Capture the cell that displays the provided text and extract its [X, Y] central coordinate. 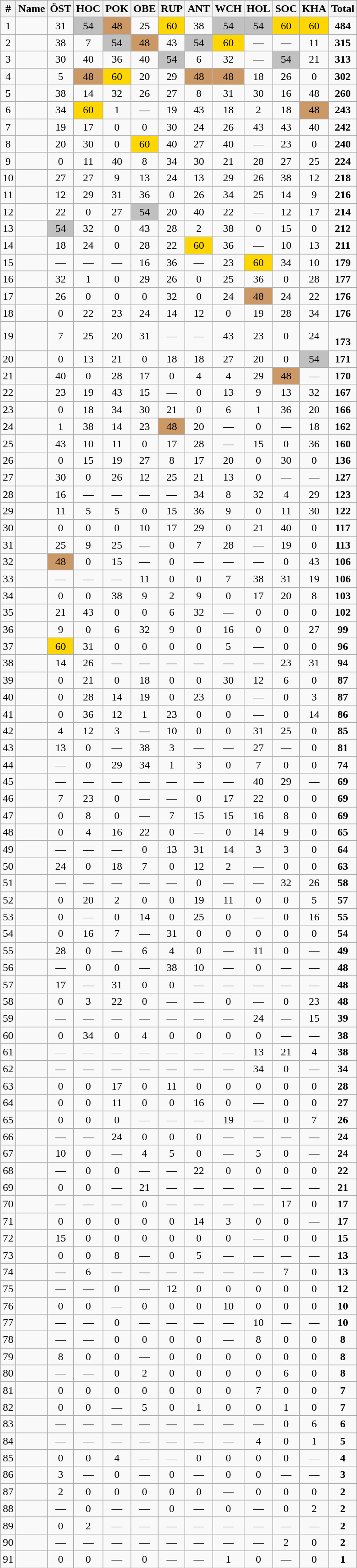
71 [8, 1221]
OBE [145, 9]
44 [8, 764]
160 [343, 443]
84 [8, 1441]
ÖST [60, 9]
52 [8, 900]
214 [343, 212]
62 [8, 1069]
56 [8, 967]
42 [8, 731]
53 [8, 917]
51 [8, 883]
302 [343, 76]
113 [343, 545]
72 [8, 1238]
94 [343, 663]
96 [343, 646]
123 [343, 494]
91 [8, 1559]
# [8, 9]
162 [343, 426]
211 [343, 246]
240 [343, 144]
59 [8, 1018]
136 [343, 460]
46 [8, 799]
260 [343, 93]
47 [8, 816]
77 [8, 1323]
80 [8, 1373]
37 [8, 646]
KHA [314, 9]
41 [8, 714]
WCH [228, 9]
78 [8, 1340]
67 [8, 1154]
75 [8, 1289]
ANT [199, 9]
216 [343, 195]
102 [343, 613]
122 [343, 511]
313 [343, 60]
127 [343, 477]
173 [343, 336]
76 [8, 1305]
33 [8, 579]
103 [343, 596]
484 [343, 26]
50 [8, 866]
35 [8, 613]
66 [8, 1137]
177 [343, 279]
224 [343, 161]
Name [32, 9]
POK [117, 9]
82 [8, 1407]
45 [8, 782]
171 [343, 359]
HOC [88, 9]
89 [8, 1525]
242 [343, 127]
218 [343, 178]
99 [343, 629]
70 [8, 1204]
68 [8, 1170]
SOC [286, 9]
170 [343, 376]
HOL [258, 9]
117 [343, 528]
88 [8, 1508]
167 [343, 393]
83 [8, 1424]
212 [343, 229]
243 [343, 110]
73 [8, 1255]
179 [343, 263]
166 [343, 410]
90 [8, 1542]
61 [8, 1052]
79 [8, 1357]
315 [343, 43]
RUP [172, 9]
Total [343, 9]
